From the cell containing the given text, extract its center point as [x, y] coordinate. 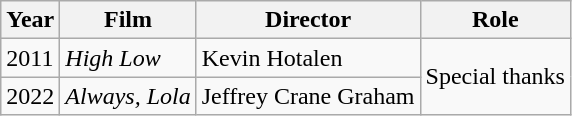
Role [495, 20]
Director [308, 20]
High Low [128, 58]
2011 [30, 58]
Kevin Hotalen [308, 58]
Always, Lola [128, 96]
Jeffrey Crane Graham [308, 96]
Special thanks [495, 77]
2022 [30, 96]
Year [30, 20]
Film [128, 20]
